Locate the cell with the specified text and output its (X, Y) center coordinate. 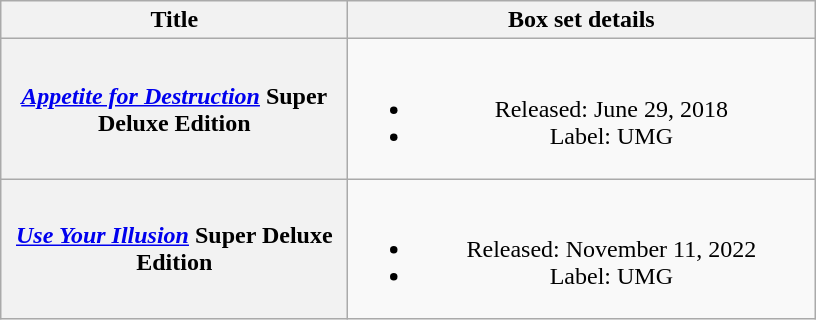
Appetite for Destruction Super Deluxe Edition (174, 109)
Box set details (582, 20)
Title (174, 20)
Released: November 11, 2022Label: UMG (582, 249)
Released: June 29, 2018Label: UMG (582, 109)
Use Your Illusion Super Deluxe Edition (174, 249)
